For the text-containing cell, return its midpoint in [x, y] coordinate format. 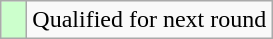
Qualified for next round [150, 20]
